Search for the cell housing the specified text and yield its (X, Y) center coordinate. 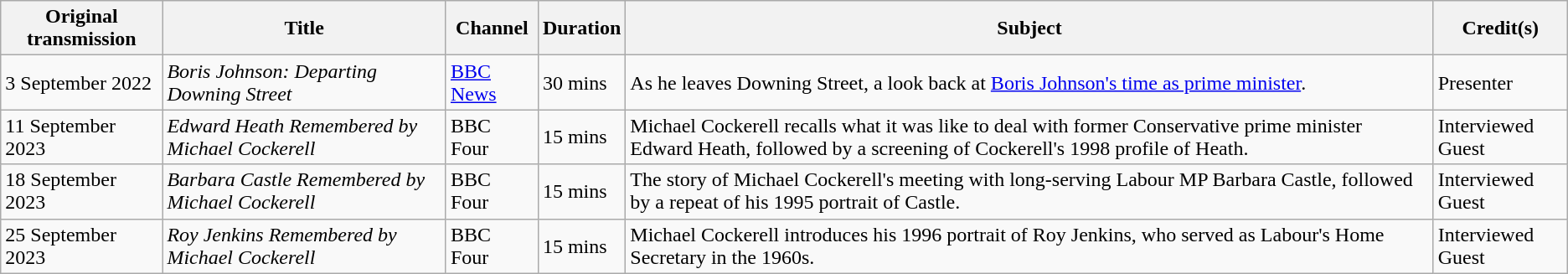
Original transmission (82, 28)
18 September 2023 (82, 191)
Boris Johnson: Departing Downing Street (305, 82)
Barbara Castle Remembered by Michael Cockerell (305, 191)
As he leaves Downing Street, a look back at Boris Johnson's time as prime minister. (1029, 82)
11 September 2023 (82, 137)
Presenter (1500, 82)
Channel (492, 28)
Title (305, 28)
Duration (581, 28)
Credit(s) (1500, 28)
Edward Heath Remembered by Michael Cockerell (305, 137)
3 September 2022 (82, 82)
Subject (1029, 28)
Roy Jenkins Remembered by Michael Cockerell (305, 246)
25 September 2023 (82, 246)
30 mins (581, 82)
The story of Michael Cockerell's meeting with long-serving Labour MP Barbara Castle, followed by a repeat of his 1995 portrait of Castle. (1029, 191)
Michael Cockerell introduces his 1996 portrait of Roy Jenkins, who served as Labour's Home Secretary in the 1960s. (1029, 246)
BBC News (492, 82)
